Output the (x, y) coordinate of the center of the cell containing the given text.  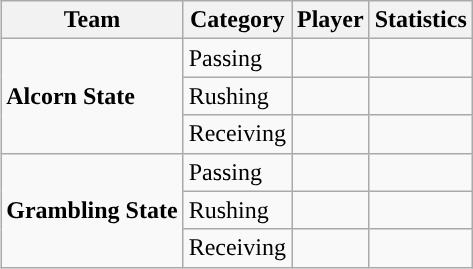
Alcorn State (92, 96)
Player (331, 20)
Grambling State (92, 210)
Team (92, 20)
Category (237, 20)
Statistics (420, 20)
